Search for the cell housing the specified text and yield its (x, y) center coordinate. 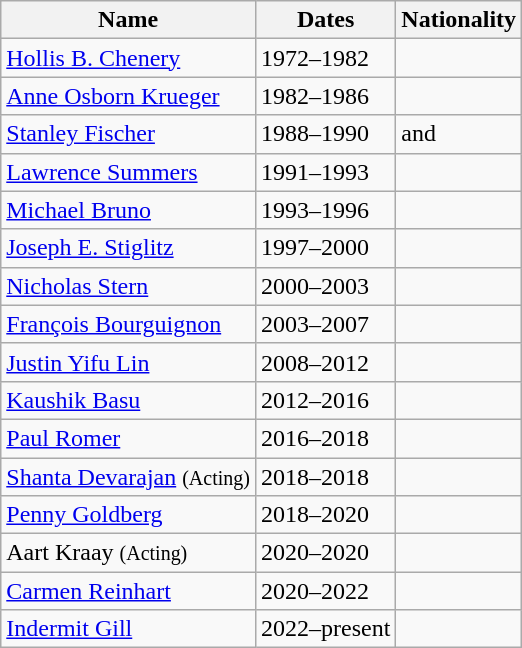
Justin Yifu Lin (128, 362)
2008–2012 (325, 362)
Lawrence Summers (128, 172)
1993–1996 (325, 210)
Carmen Reinhart (128, 591)
2016–2018 (325, 438)
1982–1986 (325, 96)
and (459, 134)
Michael Bruno (128, 210)
François Bourguignon (128, 324)
2012–2016 (325, 400)
Nationality (459, 20)
Penny Goldberg (128, 515)
Name (128, 20)
1997–2000 (325, 248)
Hollis B. Chenery (128, 58)
2003–2007 (325, 324)
2000–2003 (325, 286)
Shanta Devarajan (Acting) (128, 477)
Aart Kraay (Acting) (128, 553)
2020–2022 (325, 591)
2018–2018 (325, 477)
2018–2020 (325, 515)
1991–1993 (325, 172)
Dates (325, 20)
Paul Romer (128, 438)
1972–1982 (325, 58)
2020–2020 (325, 553)
Joseph E. Stiglitz (128, 248)
1988–1990 (325, 134)
2022–present (325, 629)
Stanley Fischer (128, 134)
Nicholas Stern (128, 286)
Anne Osborn Krueger (128, 96)
Indermit Gill (128, 629)
Kaushik Basu (128, 400)
